Locate the cell with the specified text and output its [X, Y] center coordinate. 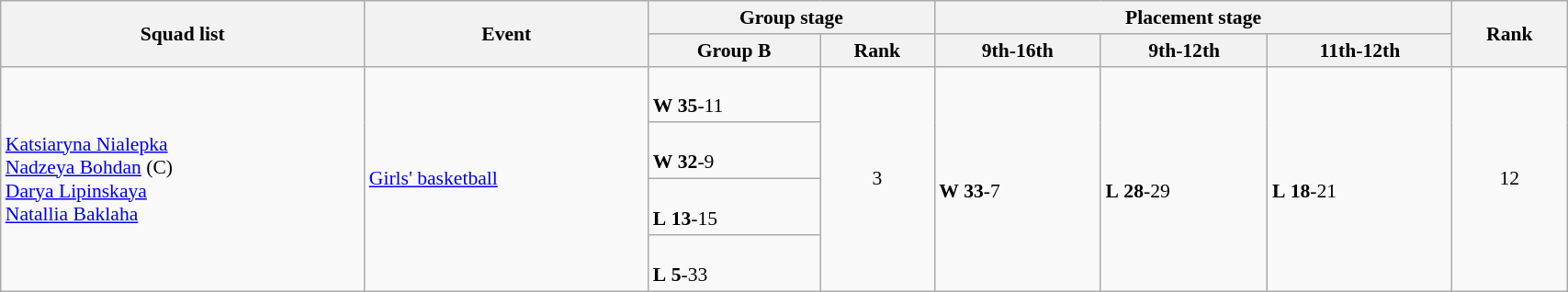
12 [1510, 178]
L 5-33 [735, 263]
Group stage [792, 17]
3 [876, 178]
9th-16th [1018, 51]
11th-12th [1359, 51]
W 33-7 [1018, 178]
L 28-29 [1183, 178]
Girls' basketball [507, 178]
W 32-9 [735, 151]
Event [507, 33]
Squad list [183, 33]
W 35-11 [735, 94]
Placement stage [1193, 17]
9th-12th [1183, 51]
Katsiaryna NialepkaNadzeya Bohdan (C)Darya LipinskayaNatallia Baklaha [183, 178]
L 18-21 [1359, 178]
Group B [735, 51]
L 13-15 [735, 208]
